Provide the [X, Y] coordinate of the cell's center where the given text is located.  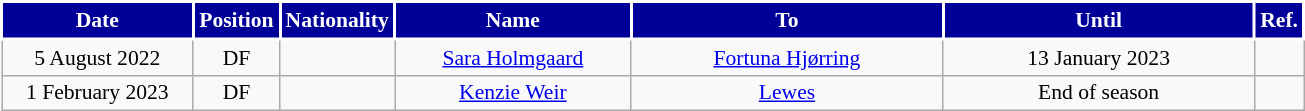
Sara Holmgaard [514, 57]
13 January 2023 [1099, 57]
Lewes [787, 93]
Until [1099, 20]
Name [514, 20]
Ref. [1278, 20]
To [787, 20]
Date [98, 20]
Kenzie Weir [514, 93]
Fortuna Hjørring [787, 57]
1 February 2023 [98, 93]
5 August 2022 [98, 57]
End of season [1099, 93]
Position [236, 20]
Nationality [338, 20]
